Search for the cell housing the specified text and yield its (x, y) center coordinate. 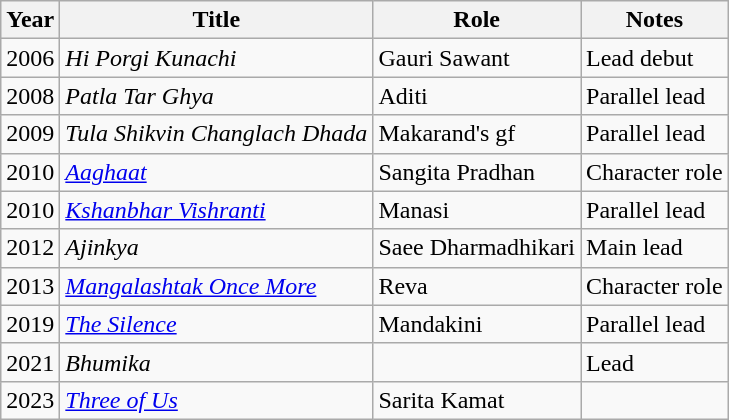
Saee Dharmadhikari (477, 248)
Role (477, 20)
Three of Us (216, 400)
Tula Shikvin Changlach Dhada (216, 134)
Gauri Sawant (477, 58)
The Silence (216, 324)
Aaghaat (216, 172)
Mangalashtak Once More (216, 286)
2021 (30, 362)
Sangita Pradhan (477, 172)
Patla Tar Ghya (216, 96)
Makarand's gf (477, 134)
Aditi (477, 96)
Mandakini (477, 324)
Hi Porgi Kunachi (216, 58)
Title (216, 20)
Manasi (477, 210)
Ajinkya (216, 248)
Lead debut (655, 58)
Sarita Kamat (477, 400)
Lead (655, 362)
2009 (30, 134)
2006 (30, 58)
2012 (30, 248)
Bhumika (216, 362)
Reva (477, 286)
Kshanbhar Vishranti (216, 210)
2023 (30, 400)
Main lead (655, 248)
2008 (30, 96)
2019 (30, 324)
Notes (655, 20)
Year (30, 20)
2013 (30, 286)
